Determine the (X, Y) coordinate at the center of the cell enclosing the given text.  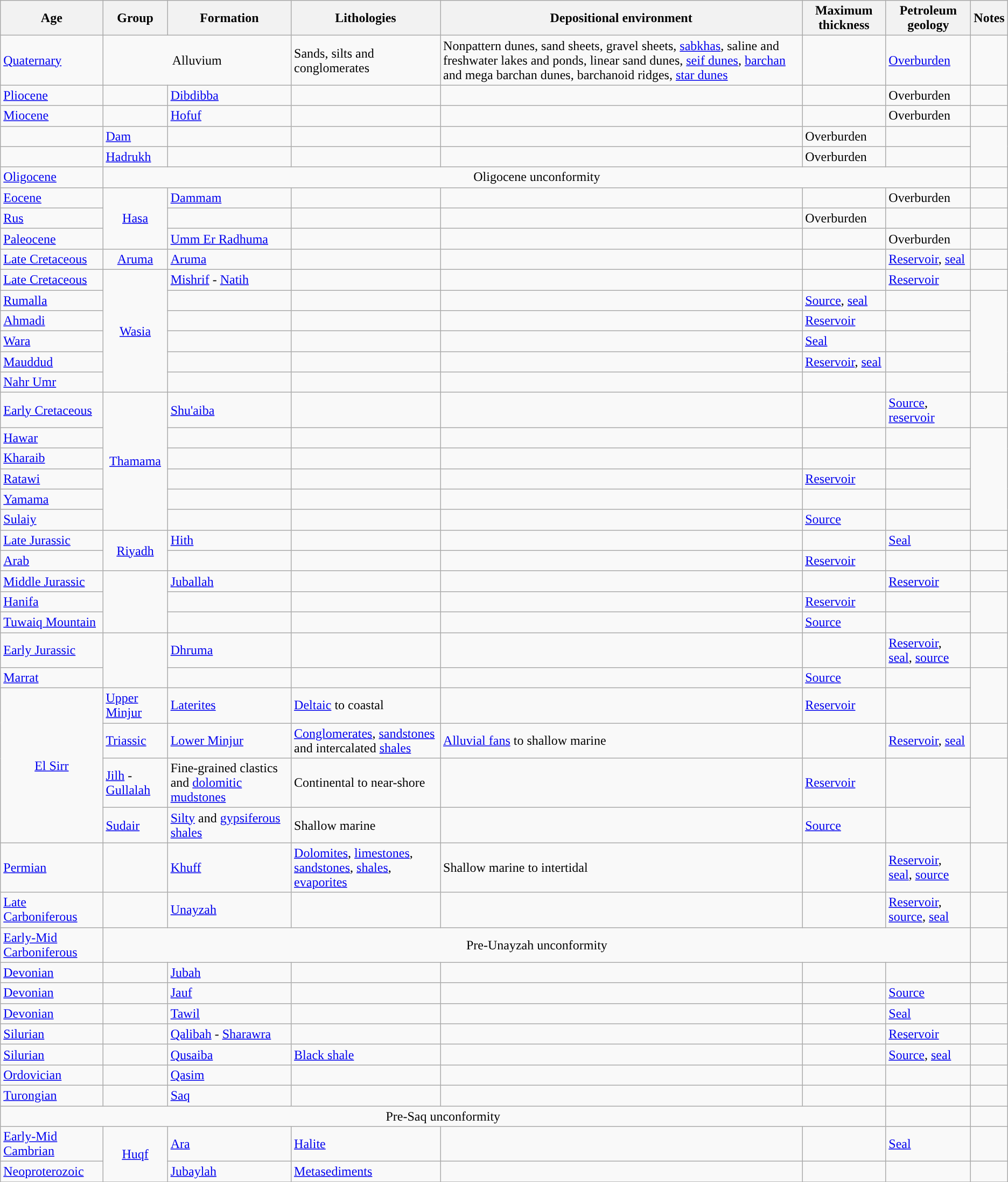
Dammam (229, 198)
Continental to near-shore (366, 783)
Eocene (52, 198)
Wasia (135, 331)
Late Carboniferous (52, 910)
Umm Er Radhuma (229, 239)
Ahmadi (52, 321)
Shallow marine (366, 825)
Dibdibba (229, 95)
Hofuf (229, 116)
Halite (366, 1144)
Early-Mid Cambrian (52, 1144)
Turongian (52, 1095)
Laterites (229, 705)
Shallow marine to intertidal (621, 868)
Permian (52, 868)
Notes (989, 18)
Neoproterozoic (52, 1172)
Petroleum geology (928, 18)
Lithologies (366, 18)
Hasa (135, 218)
Formation (229, 18)
Group (135, 18)
Thamama (135, 461)
Fine-grained clastics and dolomitic mudstones (229, 783)
Early Cretaceous (52, 410)
Alluvium (197, 60)
Sands, silts and conglomerates (366, 60)
Source, reservoir (928, 410)
Saq (229, 1095)
Silty and gypsiferous shales (229, 825)
Middle Jurassic (52, 581)
Early-Mid Carboniferous (52, 945)
Yamama (52, 499)
Jilh - Gullalah (135, 783)
Ratawi (52, 479)
Hith (229, 540)
Maximum thickness (844, 18)
Metasediments (366, 1172)
Riyadh (135, 550)
Upper Minjur (135, 705)
Sulaiy (52, 520)
Age (52, 18)
Quaternary (52, 60)
Nahr Umr (52, 382)
Depositional environment (621, 18)
Khuff (229, 868)
Kharaib (52, 458)
Ordovician (52, 1075)
Early Jurassic (52, 649)
Tawil (229, 1013)
Dolomites, limestones, sandstones, shales, evaporites (366, 868)
Alluvial fans to shallow marine (621, 741)
Hadrukh (135, 157)
Rumalla (52, 300)
Qasim (229, 1075)
Shu'aiba (229, 410)
Conglomerates, sandstones and intercalated shales (366, 741)
El Sirr (52, 766)
Sudair (135, 825)
Oligocene unconformity (537, 177)
Rus (52, 218)
Mishrif - Natih (229, 279)
Hanifa (52, 602)
Huqf (135, 1155)
Juballah (229, 581)
Tuwaiq Mountain (52, 622)
Ara (229, 1144)
Paleocene (52, 239)
Reservoir, source, seal (928, 910)
Black shale (366, 1054)
Pliocene (52, 95)
Unayzah (229, 910)
Jubah (229, 973)
Lower Minjur (229, 741)
Oligocene (52, 177)
Dhruma (229, 649)
Mauddud (52, 362)
Jubaylah (229, 1172)
Hawar (52, 438)
Pre-Saq unconformity (443, 1116)
Late Jurassic (52, 540)
Miocene (52, 116)
Pre-Unayzah unconformity (537, 945)
Arab (52, 561)
Qusaiba (229, 1054)
Jauf (229, 993)
Wara (52, 341)
Deltaic to coastal (366, 705)
Triassic (135, 741)
Marrat (52, 678)
Qalibah - Sharawra (229, 1034)
Dam (135, 136)
